Scan for the cell matching the given text and deliver its (x, y) coordinate at center. 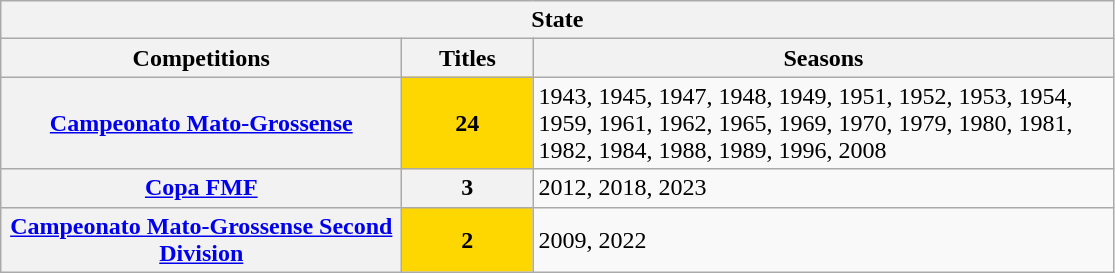
1943, 1945, 1947, 1948, 1949, 1951, 1952, 1953, 1954, 1959, 1961, 1962, 1965, 1969, 1970, 1979, 1980, 1981, 1982, 1984, 1988, 1989, 1996, 2008 (824, 123)
2012, 2018, 2023 (824, 188)
Copa FMF (202, 188)
2 (468, 240)
Campeonato Mato-Grossense (202, 123)
2009, 2022 (824, 240)
24 (468, 123)
3 (468, 188)
Campeonato Mato-Grossense Second Division (202, 240)
Titles (468, 58)
State (558, 20)
Competitions (202, 58)
Seasons (824, 58)
